Return (x, y) of the center of cell containing provided text 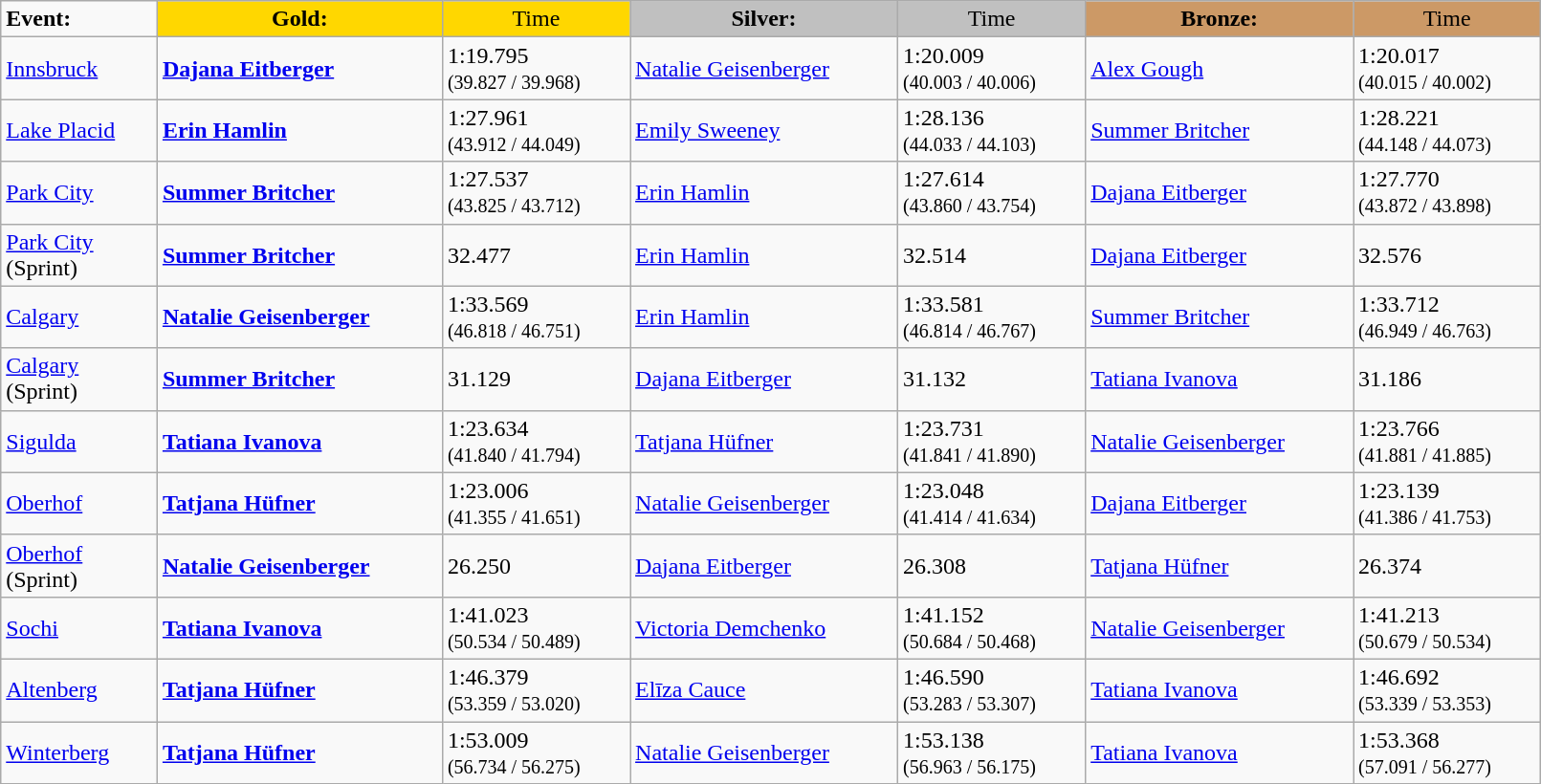
Elīza Cauce (764, 690)
1:23.634(41.840 / 41.794) (536, 442)
1:53.368(57.091 / 56.277) (1447, 751)
1:41.023(50.534 / 50.489) (536, 627)
31.186 (1447, 379)
Winterberg (79, 751)
1:46.590(53.283 / 53.307) (991, 690)
Oberhof (79, 503)
Gold: (299, 19)
1:19.795(39.827 / 39.968) (536, 69)
Oberhof(Sprint) (79, 566)
1:33.569(46.818 / 46.751) (536, 317)
Victoria Demchenko (764, 627)
1:27.770(43.872 / 43.898) (1447, 193)
32.576 (1447, 254)
1:53.138(56.963 / 56.175) (991, 751)
Silver: (764, 19)
1:46.692(53.339 / 53.353) (1447, 690)
Sigulda (79, 442)
1:46.379(53.359 / 53.020) (536, 690)
Innsbruck (79, 69)
31.132 (991, 379)
26.250 (536, 566)
1:27.537(43.825 / 43.712) (536, 193)
32.477 (536, 254)
1:27.614(43.860 / 43.754) (991, 193)
1:53.009(56.734 / 56.275) (536, 751)
1:23.731(41.841 / 41.890) (991, 442)
1:33.712(46.949 / 46.763) (1447, 317)
1:27.961(43.912 / 44.049) (536, 130)
1:23.048(41.414 / 41.634) (991, 503)
1:23.006(41.355 / 41.651) (536, 503)
Sochi (79, 627)
Event: (79, 19)
1:41.152(50.684 / 50.468) (991, 627)
1:41.213(50.679 / 50.534) (1447, 627)
Park City(Sprint) (79, 254)
32.514 (991, 254)
1:28.221(44.148 / 44.073) (1447, 130)
Park City (79, 193)
Altenberg (79, 690)
Bronze: (1220, 19)
Emily Sweeney (764, 130)
1:20.009(40.003 / 40.006) (991, 69)
1:23.139(41.386 / 41.753) (1447, 503)
1:33.581(46.814 / 46.767) (991, 317)
Alex Gough (1220, 69)
26.308 (991, 566)
1:28.136(44.033 / 44.103) (991, 130)
26.374 (1447, 566)
Calgary(Sprint) (79, 379)
Lake Placid (79, 130)
1:20.017(40.015 / 40.002) (1447, 69)
1:23.766(41.881 / 41.885) (1447, 442)
Calgary (79, 317)
31.129 (536, 379)
